Detect which cell encompasses the target text, then output its [x, y] center coordinate. 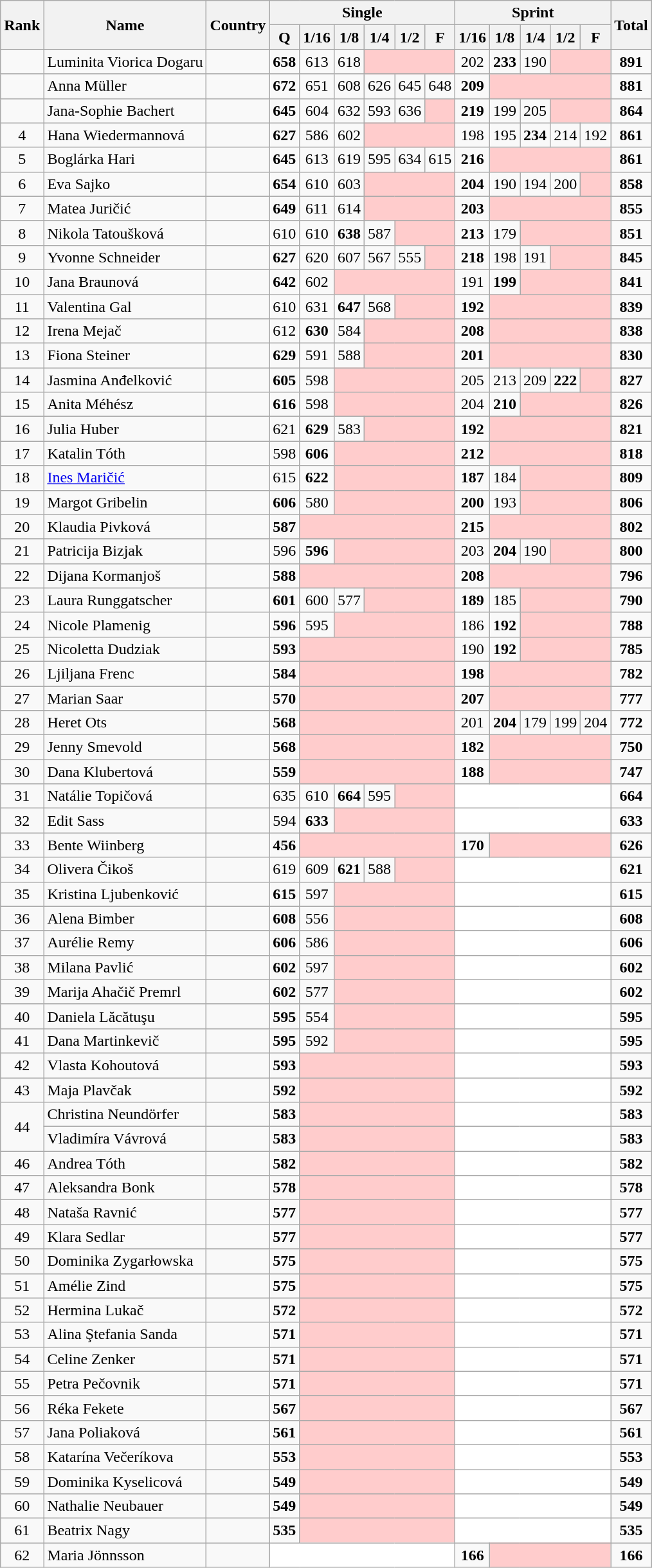
42 [22, 1065]
777 [631, 698]
Yvonne Schneider [125, 257]
800 [631, 551]
218 [473, 257]
Natálie Topičová [125, 796]
Katalin Tóth [125, 453]
48 [22, 1212]
594 [284, 821]
559 [284, 772]
Marija Ahačič Premrl [125, 992]
845 [631, 257]
Andrea Tóth [125, 1163]
39 [22, 992]
826 [631, 405]
750 [631, 747]
Aleksandra Bonk [125, 1188]
635 [284, 796]
Alina Ştefania Sanda [125, 1335]
57 [22, 1432]
Jana Braunová [125, 282]
26 [22, 673]
611 [317, 208]
772 [631, 723]
790 [631, 600]
56 [22, 1408]
188 [473, 772]
Vlasta Kohoutová [125, 1065]
49 [22, 1237]
21 [22, 551]
215 [473, 527]
38 [22, 967]
58 [22, 1457]
630 [317, 331]
Julia Huber [125, 429]
Jasmina Anđelković [125, 380]
Christina Neundörfer [125, 1115]
187 [473, 478]
Jana-Sophie Bachert [125, 111]
Margot Gribelin [125, 502]
Jana Poliaková [125, 1432]
Fiona Steiner [125, 356]
604 [317, 111]
210 [505, 405]
37 [22, 943]
Nathalie Neubauer [125, 1506]
Dana Klubertová [125, 772]
609 [317, 870]
Q [284, 37]
13 [22, 356]
796 [631, 576]
202 [473, 62]
54 [22, 1359]
Klaudia Pivková [125, 527]
830 [631, 356]
35 [22, 894]
638 [350, 233]
Jenny Smevold [125, 747]
Total [631, 25]
Réka Fekete [125, 1408]
19 [22, 502]
60 [22, 1506]
632 [350, 111]
614 [350, 208]
651 [317, 86]
802 [631, 527]
Marian Saar [125, 698]
Patricija Bizjak [125, 551]
170 [473, 845]
Hana Wiedermannová [125, 135]
25 [22, 649]
891 [631, 62]
605 [284, 380]
27 [22, 698]
601 [284, 600]
9 [22, 257]
16 [22, 429]
672 [284, 86]
864 [631, 111]
Sprint [533, 13]
Luminita Viorica Dogaru [125, 62]
216 [473, 160]
186 [473, 624]
806 [631, 502]
14 [22, 380]
654 [284, 184]
40 [22, 1016]
Milana Pavlić [125, 967]
616 [284, 405]
20 [22, 527]
4 [22, 135]
12 [22, 331]
22 [22, 576]
Boglárka Hari [125, 160]
195 [505, 135]
603 [350, 184]
591 [317, 356]
Matea Juričić [125, 208]
827 [631, 380]
838 [631, 331]
Rank [22, 25]
Hermina Lukač [125, 1310]
Daniela Lăcătuşu [125, 1016]
212 [473, 453]
61 [22, 1531]
Olivera Čikoš [125, 870]
33 [22, 845]
Klara Sedlar [125, 1237]
Alena Bimber [125, 918]
185 [505, 600]
Irena Mejač [125, 331]
15 [22, 405]
53 [22, 1335]
194 [535, 184]
Aurélie Remy [125, 943]
52 [22, 1310]
580 [317, 502]
839 [631, 307]
821 [631, 429]
Dana Martinkevič [125, 1041]
189 [473, 600]
636 [410, 111]
658 [284, 62]
Kristina Ljubenković [125, 894]
219 [473, 111]
570 [284, 698]
Name [125, 25]
6 [22, 184]
642 [284, 282]
234 [535, 135]
36 [22, 918]
782 [631, 673]
43 [22, 1090]
Nicoletta Dudziak [125, 649]
785 [631, 649]
556 [317, 918]
11 [22, 307]
Country [238, 25]
600 [317, 600]
8 [22, 233]
10 [22, 282]
214 [566, 135]
41 [22, 1041]
30 [22, 772]
Dominika Kyselicová [125, 1481]
222 [566, 380]
Single [363, 13]
29 [22, 747]
Vladimíra Vávrová [125, 1139]
Katarína Večeríkova [125, 1457]
Dijana Kormanjoš [125, 576]
193 [505, 502]
555 [410, 257]
618 [350, 62]
Nataša Ravnić [125, 1212]
851 [631, 233]
620 [317, 257]
Anita Méhész [125, 405]
858 [631, 184]
747 [631, 772]
Nicole Plamenig [125, 624]
634 [410, 160]
Beatrix Nagy [125, 1531]
647 [350, 307]
Amélie Zind [125, 1286]
62 [22, 1555]
182 [473, 747]
Celine Zenker [125, 1359]
631 [317, 307]
607 [350, 257]
Laura Runggatscher [125, 600]
24 [22, 624]
18 [22, 478]
23 [22, 600]
44 [22, 1127]
17 [22, 453]
Ljiljana Frenc [125, 673]
7 [22, 208]
Nikola Tatoušková [125, 233]
841 [631, 282]
Bente Wiinberg [125, 845]
818 [631, 453]
Eva Sajko [125, 184]
32 [22, 821]
31 [22, 796]
648 [440, 86]
46 [22, 1163]
612 [284, 331]
207 [473, 698]
Dominika Zygarłowska [125, 1261]
Edit Sass [125, 821]
788 [631, 624]
233 [505, 62]
Petra Pečovnik [125, 1383]
554 [317, 1016]
Valentina Gal [125, 307]
50 [22, 1261]
855 [631, 208]
456 [284, 845]
Maja Plavčak [125, 1090]
Heret Ots [125, 723]
59 [22, 1481]
51 [22, 1286]
47 [22, 1188]
55 [22, 1383]
Ines Maričić [125, 478]
28 [22, 723]
622 [317, 478]
5 [22, 160]
Anna Müller [125, 86]
649 [284, 208]
809 [631, 478]
34 [22, 870]
184 [505, 478]
881 [631, 86]
Maria Jönnsson [125, 1555]
